Return [X, Y] of the center of cell containing provided text 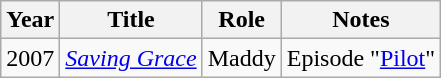
Title [131, 20]
Notes [360, 20]
Maddy [242, 58]
Role [242, 20]
2007 [30, 58]
Episode "Pilot" [360, 58]
Saving Grace [131, 58]
Year [30, 20]
